Provide the (X, Y) coordinate of the cell's center where the given text is located.  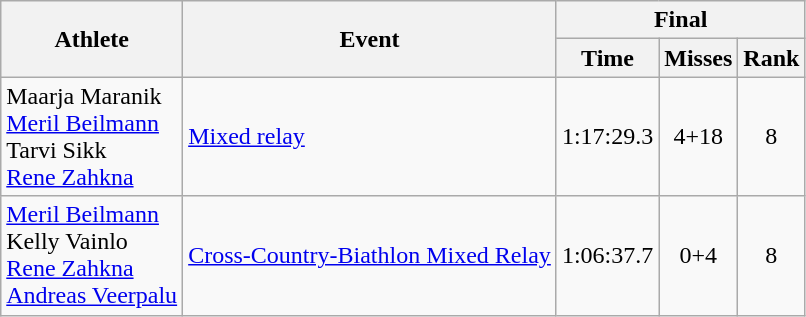
Rank (772, 58)
1:06:37.7 (607, 256)
4+18 (698, 136)
1:17:29.3 (607, 136)
Time (607, 58)
Meril BeilmannKelly VainloRene ZahknaAndreas Veerpalu (92, 256)
Athlete (92, 39)
Maarja MaranikMeril BeilmannTarvi SikkRene Zahkna (92, 136)
Final (680, 20)
Mixed relay (370, 136)
Event (370, 39)
Misses (698, 58)
0+4 (698, 256)
Cross-Country-Biathlon Mixed Relay (370, 256)
